Determine the (x, y) coordinate at the center of the cell enclosing the given text.  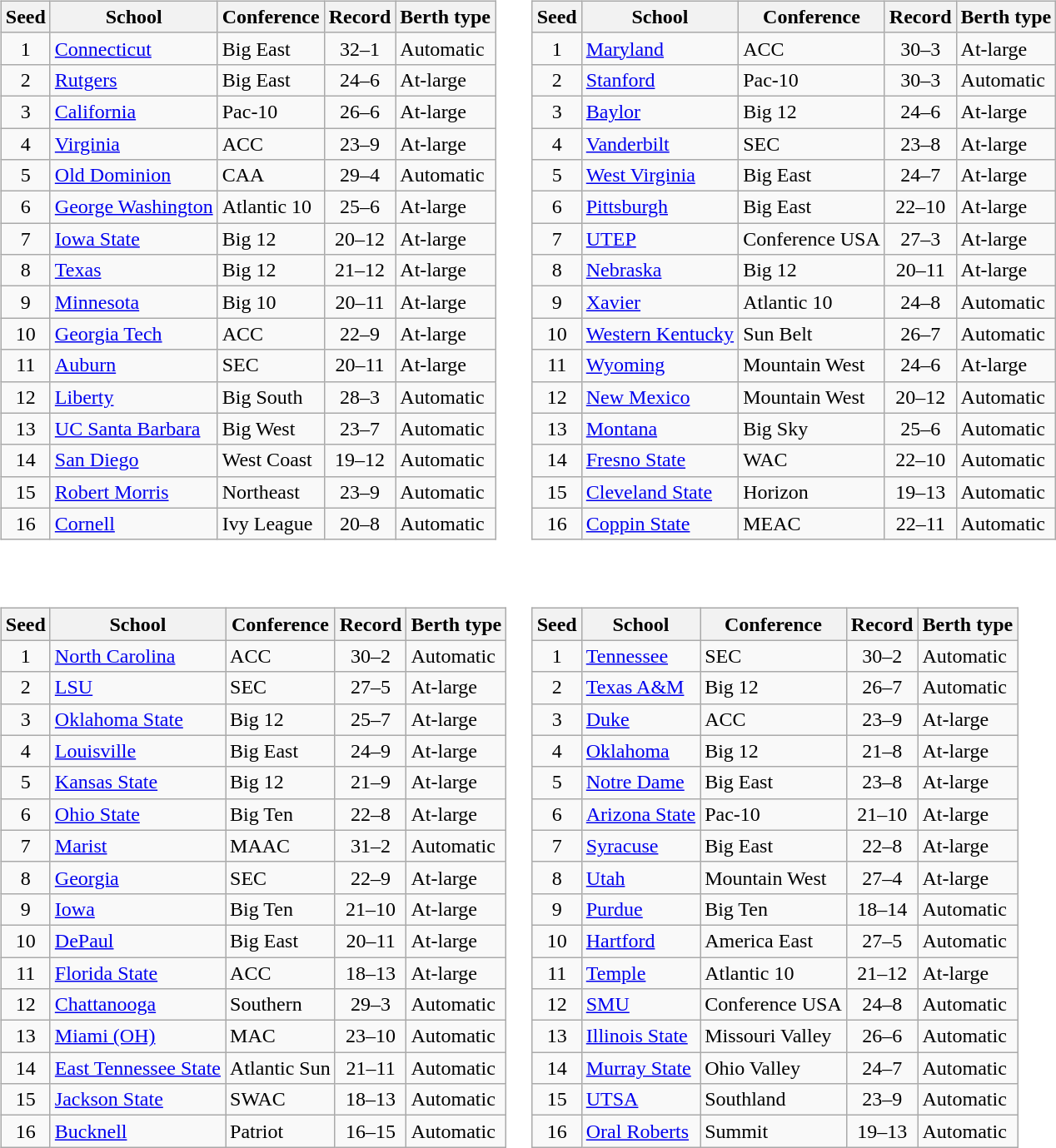
24–9 (371, 751)
North Carolina (137, 656)
Kansas State (137, 783)
Oklahoma (640, 751)
Xavier (660, 302)
Fresno State (660, 460)
Virginia (133, 144)
East Tennessee State (137, 1068)
UTSA (640, 1100)
Ohio Valley (774, 1068)
Auburn (133, 365)
MAAC (281, 846)
Georgia Tech (133, 334)
Tennessee (640, 656)
Patriot (281, 1131)
32–1 (360, 48)
LSU (137, 688)
Missouri Valley (774, 1036)
Ivy League (271, 524)
Big 10 (271, 302)
Iowa (137, 909)
22–11 (920, 524)
Coppin State (660, 524)
21–8 (882, 751)
SWAC (281, 1100)
Old Dominion (133, 176)
Liberty (133, 397)
Western Kentucky (660, 334)
Utah (640, 877)
America East (774, 941)
21–11 (371, 1068)
Purdue (640, 909)
Florida State (137, 973)
SMU (640, 1005)
Wyoming (660, 365)
Jackson State (137, 1100)
West Virginia (660, 176)
WAC (812, 460)
Notre Dame (640, 783)
Duke (640, 719)
Ohio State (137, 814)
Big West (271, 429)
31–2 (371, 846)
Cornell (133, 524)
George Washington (133, 207)
Southland (774, 1100)
28–3 (360, 397)
Maryland (660, 48)
Sun Belt (812, 334)
Pittsburgh (660, 207)
Temple (640, 973)
Stanford (660, 80)
Northeast (271, 492)
Vanderbilt (660, 144)
Rutgers (133, 80)
Murray State (640, 1068)
Minnesota (133, 302)
16–15 (371, 1131)
Oklahoma State (137, 719)
Big South (271, 397)
Baylor (660, 112)
Bucknell (137, 1131)
Atlantic Sun (281, 1068)
Chattanooga (137, 1005)
MEAC (812, 524)
Robert Morris (133, 492)
Illinois State (640, 1036)
27–4 (882, 877)
New Mexico (660, 397)
Louisville (137, 751)
West Coast (271, 460)
Southern (281, 1005)
Connecticut (133, 48)
19–12 (360, 460)
Montana (660, 429)
Horizon (812, 492)
25–7 (371, 719)
DePaul (137, 941)
Big Sky (812, 429)
Texas A&M (640, 688)
CAA (271, 176)
Syracuse (640, 846)
29–4 (360, 176)
27–3 (920, 239)
Cleveland State (660, 492)
Summit (774, 1131)
21–9 (371, 783)
Texas (133, 271)
23–7 (360, 429)
Marist (137, 846)
San Diego (133, 460)
Iowa State (133, 239)
Nebraska (660, 271)
Hartford (640, 941)
UC Santa Barbara (133, 429)
Georgia (137, 877)
Oral Roberts (640, 1131)
Arizona State (640, 814)
MAC (281, 1036)
20–8 (360, 524)
Miami (OH) (137, 1036)
23–10 (371, 1036)
California (133, 112)
18–14 (882, 909)
UTEP (660, 239)
29–3 (371, 1005)
